Detect which cell encompasses the target text, then output its (x, y) center coordinate. 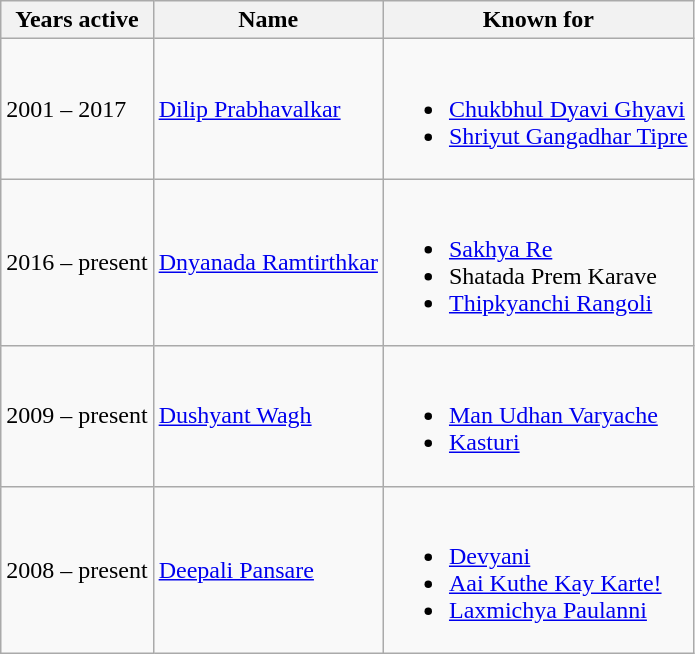
Name (268, 20)
Known for (538, 20)
2008 – present (77, 570)
2009 – present (77, 416)
Years active (77, 20)
Deepali Pansare (268, 570)
Dushyant Wagh (268, 416)
Dilip Prabhavalkar (268, 109)
Man Udhan VaryacheKasturi (538, 416)
Sakhya ReShatada Prem KaraveThipkyanchi Rangoli (538, 262)
2001 – 2017 (77, 109)
2016 – present (77, 262)
DevyaniAai Kuthe Kay Karte!Laxmichya Paulanni (538, 570)
Chukbhul Dyavi GhyaviShriyut Gangadhar Tipre (538, 109)
Dnyanada Ramtirthkar (268, 262)
